Provide the [x, y] coordinate of the cell's center where the given text is located.  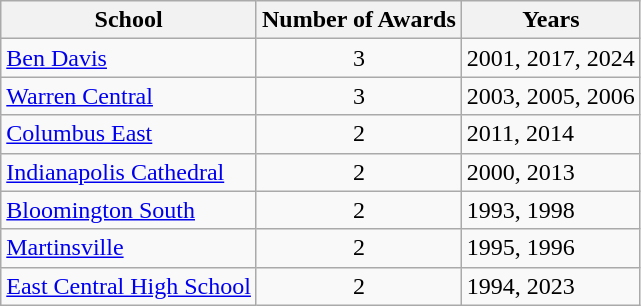
1993, 1998 [550, 210]
Bloomington South [129, 210]
Columbus East [129, 134]
2011, 2014 [550, 134]
1995, 1996 [550, 248]
1994, 2023 [550, 286]
Years [550, 20]
Indianapolis Cathedral [129, 172]
Warren Central [129, 96]
School [129, 20]
2003, 2005, 2006 [550, 96]
East Central High School [129, 286]
Martinsville [129, 248]
2000, 2013 [550, 172]
2001, 2017, 2024 [550, 58]
Ben Davis [129, 58]
Number of Awards [358, 20]
